Extract the [X, Y] coordinate from the center of the cell holding the provided text.  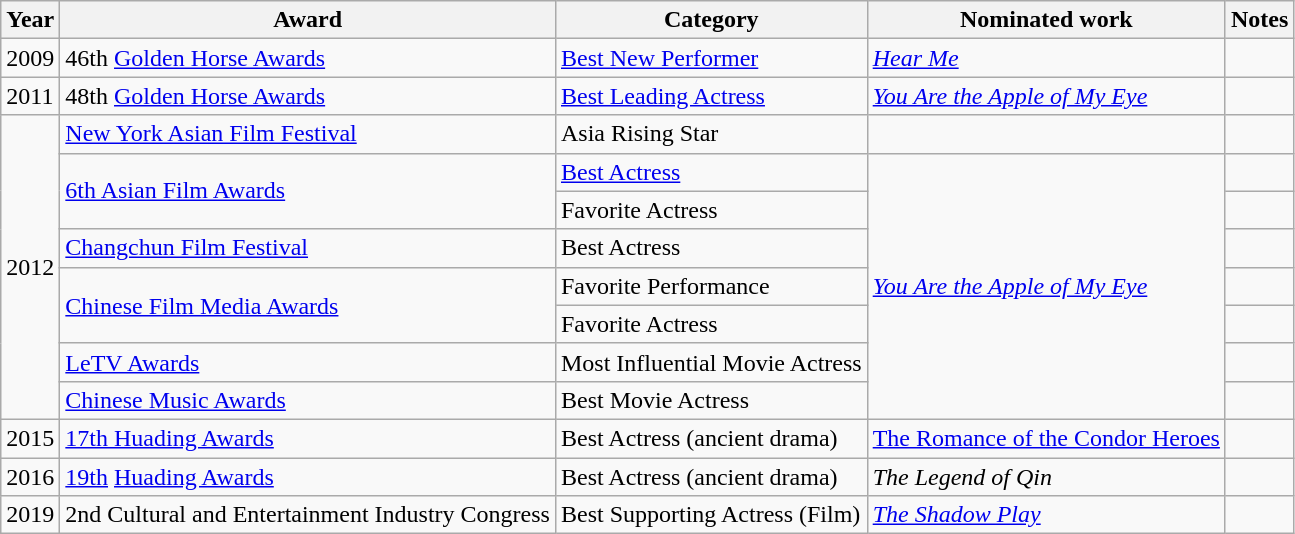
Favorite Performance [711, 286]
LeTV Awards [308, 362]
Most Influential Movie Actress [711, 362]
Best Leading Actress [711, 96]
Changchun Film Festival [308, 248]
2019 [30, 515]
2nd Cultural and Entertainment Industry Congress [308, 515]
Chinese Film Media Awards [308, 305]
Category [711, 20]
Best Supporting Actress (Film) [711, 515]
Nominated work [1046, 20]
Notes [1259, 20]
Award [308, 20]
Best Movie Actress [711, 400]
Year [30, 20]
Chinese Music Awards [308, 400]
2016 [30, 477]
46th Golden Horse Awards [308, 58]
The Shadow Play [1046, 515]
New York Asian Film Festival [308, 134]
Hear Me [1046, 58]
The Legend of Qin [1046, 477]
Best New Performer [711, 58]
2015 [30, 438]
Asia Rising Star [711, 134]
48th Golden Horse Awards [308, 96]
2009 [30, 58]
6th Asian Film Awards [308, 191]
The Romance of the Condor Heroes [1046, 438]
2011 [30, 96]
17th Huading Awards [308, 438]
2012 [30, 267]
19th Huading Awards [308, 477]
